Locate the cell with the specified text and output its [x, y] center coordinate. 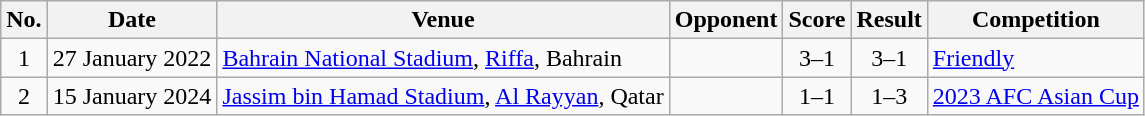
Friendly [1036, 58]
Result [889, 20]
Bahrain National Stadium, Riffa, Bahrain [443, 58]
No. [24, 20]
1 [24, 58]
1–1 [817, 96]
1–3 [889, 96]
2023 AFC Asian Cup [1036, 96]
15 January 2024 [132, 96]
Venue [443, 20]
27 January 2022 [132, 58]
Score [817, 20]
Jassim bin Hamad Stadium, Al Rayyan, Qatar [443, 96]
Competition [1036, 20]
Date [132, 20]
Opponent [726, 20]
2 [24, 96]
